Search for the cell housing the specified text and yield its [x, y] center coordinate. 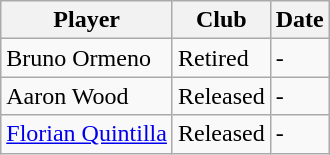
Player [87, 20]
Club [221, 20]
Bruno Ormeno [87, 58]
Florian Quintilla [87, 134]
Retired [221, 58]
Date [300, 20]
Aaron Wood [87, 96]
